Provide the (X, Y) coordinate of the cell's center where the given text is located.  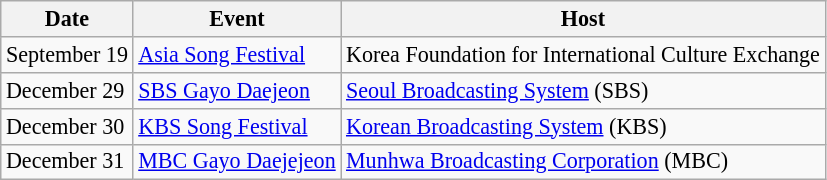
Munhwa Broadcasting Corporation (MBC) (583, 162)
Korea Foundation for International Culture Exchange (583, 54)
MBC Gayo Daejejeon (237, 162)
Date (67, 18)
Korean Broadcasting System (KBS) (583, 126)
Host (583, 18)
Asia Song Festival (237, 54)
Seoul Broadcasting System (SBS) (583, 90)
December 30 (67, 126)
December 29 (67, 90)
December 31 (67, 162)
KBS Song Festival (237, 126)
September 19 (67, 54)
SBS Gayo Daejeon (237, 90)
Event (237, 18)
